Extract the (X, Y) coordinate from the center of the cell holding the provided text.  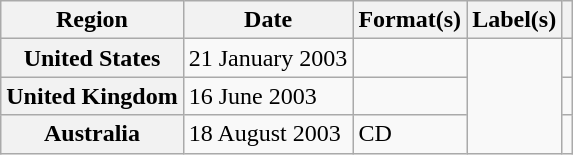
21 January 2003 (268, 58)
United Kingdom (92, 96)
Format(s) (410, 20)
Australia (92, 134)
Region (92, 20)
Date (268, 20)
Label(s) (514, 20)
CD (410, 134)
United States (92, 58)
16 June 2003 (268, 96)
18 August 2003 (268, 134)
